Locate the cell with the specified text and output its [x, y] center coordinate. 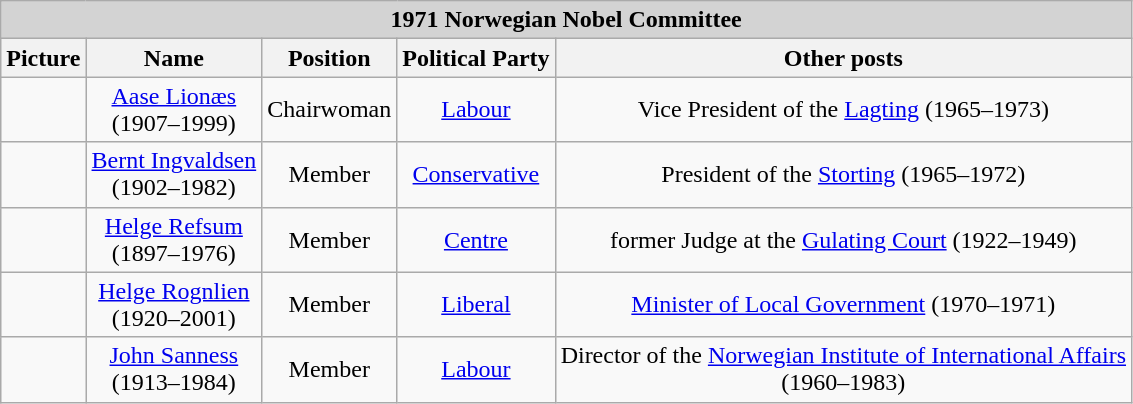
Vice President of the Lagting (1965–1973) [843, 110]
Aase Lionæs (1907–1999) [174, 110]
Picture [44, 58]
Centre [476, 240]
Liberal [476, 304]
Other posts [843, 58]
Helge Refsum (1897–1976) [174, 240]
Helge Rognlien (1920–2001) [174, 304]
Name [174, 58]
former Judge at the Gulating Court (1922–1949) [843, 240]
Position [330, 58]
Minister of Local Government (1970–1971) [843, 304]
Conservative [476, 174]
President of the Storting (1965–1972) [843, 174]
Director of the Norwegian Institute of International Affairs (1960–1983) [843, 370]
Chairwoman [330, 110]
Political Party [476, 58]
Bernt Ingvaldsen (1902–1982) [174, 174]
John Sanness (1913–1984) [174, 370]
1971 Norwegian Nobel Committee [566, 20]
